Determine the [x, y] coordinate at the center of the cell enclosing the given text.  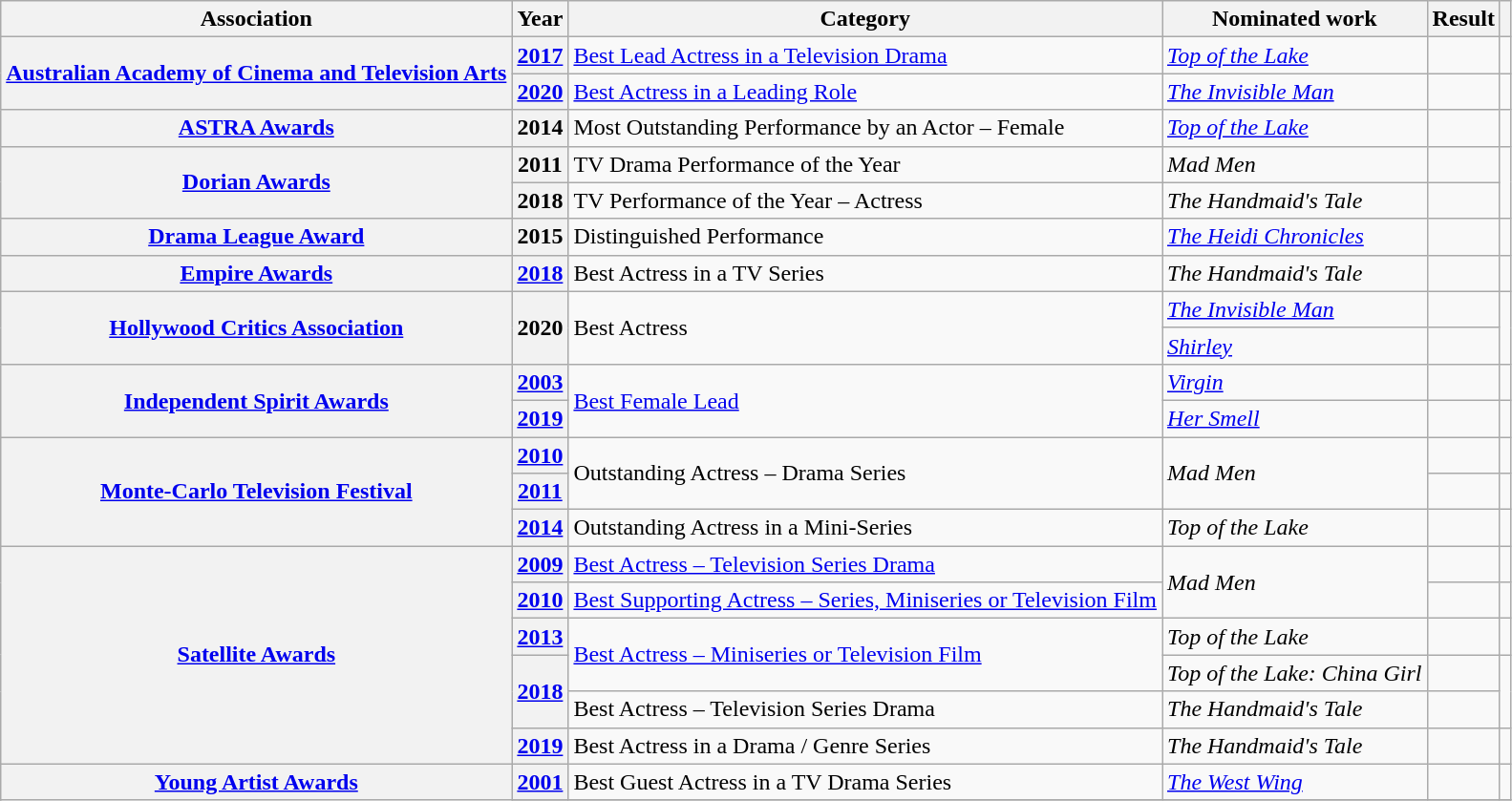
2013 [541, 637]
The Heidi Chronicles [1294, 237]
Her Smell [1294, 418]
Drama League Award [256, 237]
Young Artist Awards [256, 782]
Best Actress – Miniseries or Television Film [865, 655]
2001 [541, 782]
Monte-Carlo Television Festival [256, 492]
2017 [541, 55]
Best Lead Actress in a Television Drama [865, 55]
Independent Spirit Awards [256, 400]
Best Actress in a Drama / Genre Series [865, 746]
Best Supporting Actress – Series, Miniseries or Television Film [865, 601]
Virgin [1294, 382]
Empire Awards [256, 273]
2009 [541, 564]
Category [865, 19]
Best Actress in a Leading Role [865, 92]
TV Drama Performance of the Year [865, 164]
TV Performance of the Year – Actress [865, 200]
Most Outstanding Performance by an Actor – Female [865, 128]
2015 [541, 237]
Outstanding Actress – Drama Series [865, 474]
Association [256, 19]
Best Actress [865, 327]
Shirley [1294, 346]
Dorian Awards [256, 182]
Top of the Lake: China Girl [1294, 673]
2003 [541, 382]
Hollywood Critics Association [256, 327]
Best Actress in a TV Series [865, 273]
Best Female Lead [865, 400]
Satellite Awards [256, 655]
Nominated work [1294, 19]
Result [1463, 19]
Year [541, 19]
Best Guest Actress in a TV Drama Series [865, 782]
The West Wing [1294, 782]
ASTRA Awards [256, 128]
Australian Academy of Cinema and Television Arts [256, 74]
Distinguished Performance [865, 237]
Outstanding Actress in a Mini-Series [865, 528]
